Identify which cell holds the provided text, then report its [x, y] central coordinate. 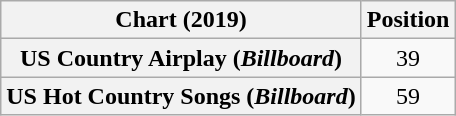
Chart (2019) [181, 20]
59 [408, 96]
Position [408, 20]
US Country Airplay (Billboard) [181, 58]
US Hot Country Songs (Billboard) [181, 96]
39 [408, 58]
